Find where the given text appears and provide that cell's center as (x, y) coordinate. 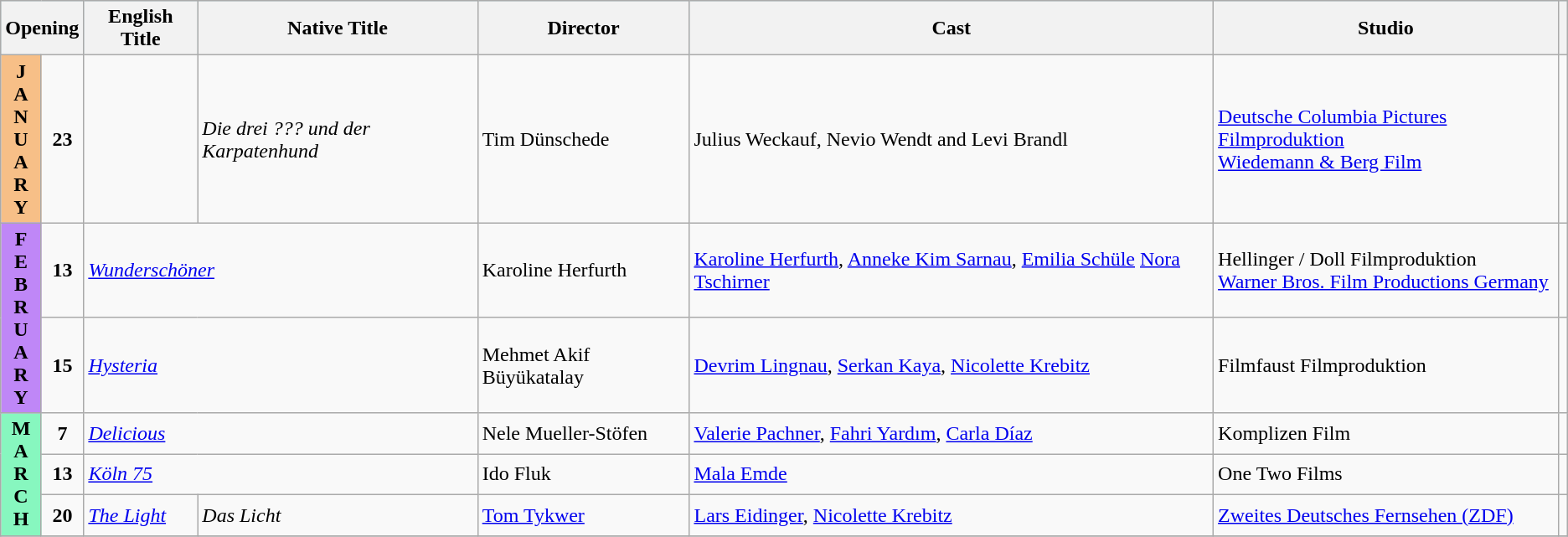
Hellinger / Doll Filmproduktion Warner Bros. Film Productions Germany (1386, 271)
Karoline Herfurth, Anneke Kim Sarnau, Emilia Schüle Nora Tschirner (952, 271)
MARCH (22, 474)
23 (62, 139)
Karoline Herfurth (583, 271)
Komplizen Film (1386, 434)
Das Licht (338, 514)
Cast (952, 28)
Opening (42, 28)
Tom Tykwer (583, 514)
Delicious (281, 434)
Filmfaust Filmproduktion (1386, 365)
Deutsche Columbia Pictures Filmproduktion Wiedemann & Berg Film (1386, 139)
One Two Films (1386, 474)
Director (583, 28)
English Title (141, 28)
Lars Eidinger, Nicolette Krebitz (952, 514)
7 (62, 434)
Hysteria (281, 365)
15 (62, 365)
Zweites Deutsches Fernsehen (ZDF) (1386, 514)
Mala Emde (952, 474)
Julius Weckauf, Nevio Wendt and Levi Brandl (952, 139)
Köln 75 (281, 474)
FEBRUARY (22, 318)
Devrim Lingnau, Serkan Kaya, Nicolette Krebitz (952, 365)
20 (62, 514)
Ido Fluk (583, 474)
JANUARY (22, 139)
Tim Dünschede (583, 139)
The Light (141, 514)
Valerie Pachner, Fahri Yardım, Carla Díaz (952, 434)
Studio (1386, 28)
Wunderschöner (281, 271)
Nele Mueller-Stöfen (583, 434)
Native Title (338, 28)
Mehmet Akif Büyükatalay (583, 365)
Die drei ??? und der Karpatenhund (338, 139)
